Provide the (X, Y) coordinate of the cell's center where the given text is located.  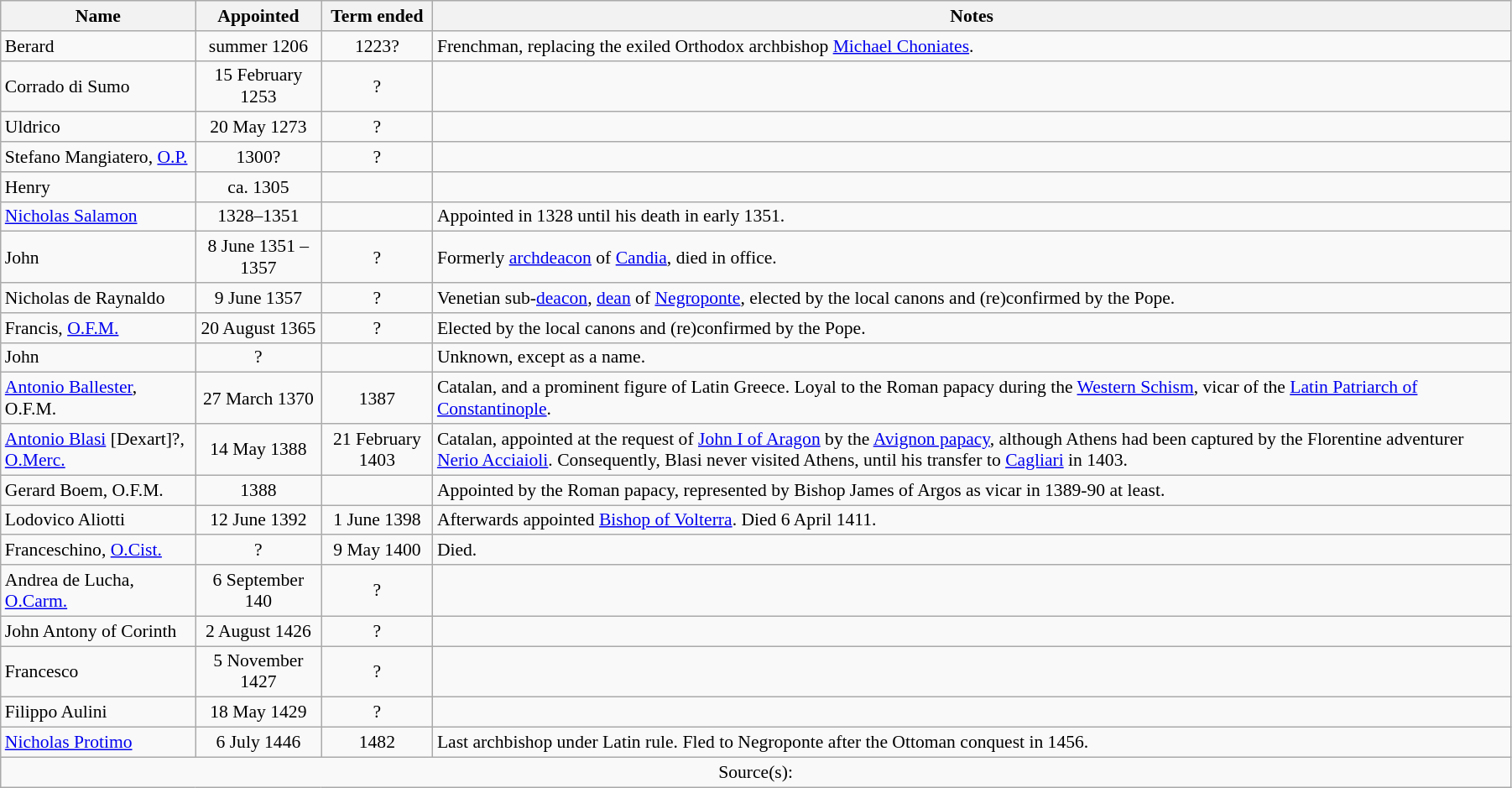
Nicholas Protimo (98, 743)
6 July 1446 (258, 743)
Francis, O.F.M. (98, 328)
20 August 1365 (258, 328)
Appointed in 1328 until his death in early 1351. (972, 217)
Henry (98, 187)
27 March 1370 (258, 398)
Gerard Boem, O.F.M. (98, 490)
2 August 1426 (258, 631)
Berard (98, 46)
8 June 1351 – 1357 (258, 257)
summer 1206 (258, 46)
Corrado di Sumo (98, 86)
John Antony of Corinth (98, 631)
1 June 1398 (378, 520)
Andrea de Lucha, O.Carm. (98, 591)
Notes (972, 16)
1482 (378, 743)
Lodovico Aliotti (98, 520)
9 May 1400 (378, 551)
15 February 1253 (258, 86)
Unknown, except as a name. (972, 357)
Died. (972, 551)
Source(s): (756, 772)
Term ended (378, 16)
Catalan, and a prominent figure of Latin Greece. Loyal to the Roman papacy during the Western Schism, vicar of the Latin Patriarch of Constantinople. (972, 398)
20 May 1273 (258, 128)
Stefano Mangiatero, O.P. (98, 157)
Francesco (98, 671)
Appointed (258, 16)
1387 (378, 398)
Venetian sub-deacon, dean of Negroponte, elected by the local canons and (re)confirmed by the Pope. (972, 298)
14 May 1388 (258, 450)
Last archbishop under Latin rule. Fled to Negroponte after the Ottoman conquest in 1456. (972, 743)
Formerly archdeacon of Candia, died in office. (972, 257)
Frenchman, replacing the exiled Orthodox archbishop Michael Choniates. (972, 46)
Antonio Ballester, O.F.M. (98, 398)
Nicholas Salamon (98, 217)
21 February 1403 (378, 450)
Franceschino, O.Cist. (98, 551)
Name (98, 16)
Filippo Aulini (98, 712)
1300? (258, 157)
Appointed by the Roman papacy, represented by Bishop James of Argos as vicar in 1389-90 at least. (972, 490)
6 September 140 (258, 591)
9 June 1357 (258, 298)
Nicholas de Raynaldo (98, 298)
Afterwards appointed Bishop of Volterra. Died 6 April 1411. (972, 520)
1388 (258, 490)
18 May 1429 (258, 712)
Uldrico (98, 128)
5 November 1427 (258, 671)
Elected by the local canons and (re)confirmed by the Pope. (972, 328)
1223? (378, 46)
ca. 1305 (258, 187)
12 June 1392 (258, 520)
Antonio Blasi [Dexart]?, O.Merc. (98, 450)
1328–1351 (258, 217)
